Scan for the cell matching the given text and deliver its (X, Y) coordinate at center. 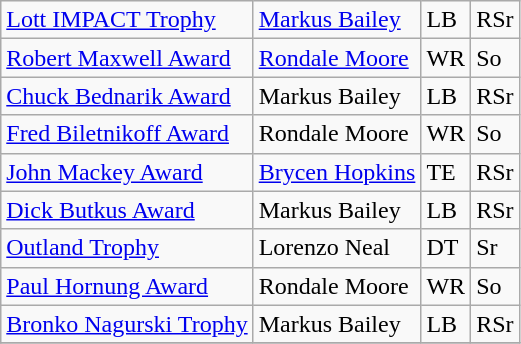
Bronko Nagurski Trophy (127, 324)
Lorenzo Neal (337, 248)
Brycen Hopkins (337, 172)
Paul Hornung Award (127, 286)
Dick Butkus Award (127, 210)
Chuck Bednarik Award (127, 96)
TE (446, 172)
DT (446, 248)
Lott IMPACT Trophy (127, 20)
Outland Trophy (127, 248)
Robert Maxwell Award (127, 58)
Fred Biletnikoff Award (127, 134)
John Mackey Award (127, 172)
Sr (495, 248)
